Search for the cell housing the specified text and yield its [X, Y] center coordinate. 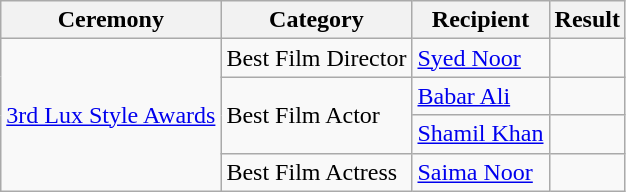
Result [587, 20]
Babar Ali [480, 96]
Ceremony [111, 20]
Category [316, 20]
Best Film Director [316, 58]
3rd Lux Style Awards [111, 115]
Recipient [480, 20]
Saima Noor [480, 172]
Best Film Actor [316, 115]
Syed Noor [480, 58]
Best Film Actress [316, 172]
Shamil Khan [480, 134]
